Output the (X, Y) coordinate of the center of the cell containing the given text.  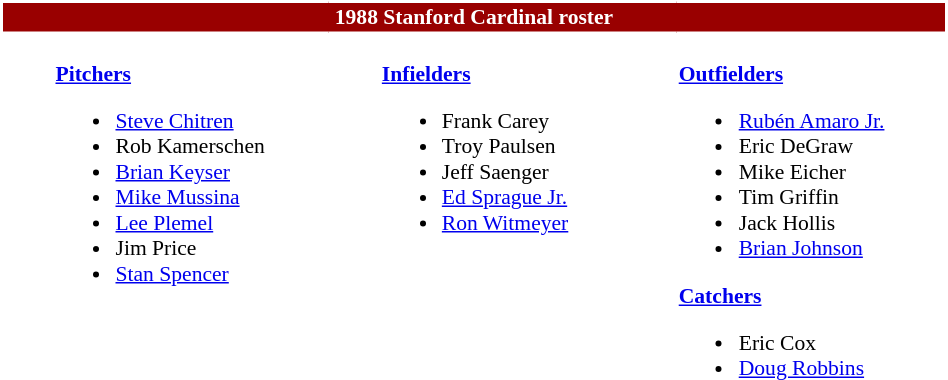
1988 Stanford Cardinal roster (474, 18)
